Capture the cell that displays the provided text and extract its [X, Y] central coordinate. 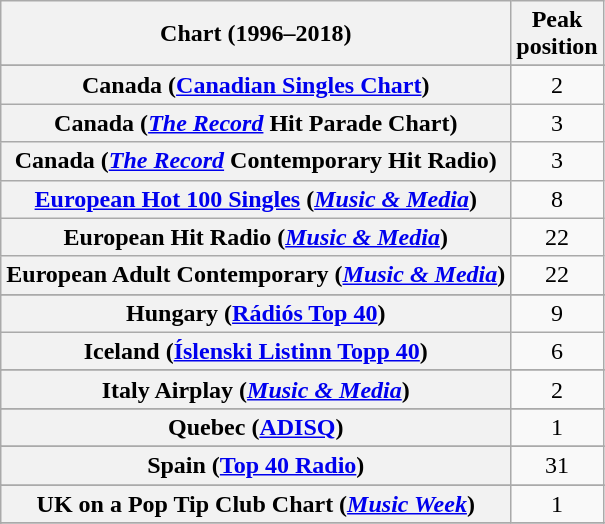
9 [557, 313]
Spain (Top 40 Radio) [256, 465]
UK on a Pop Tip Club Chart (Music Week) [256, 503]
European Hot 100 Singles (Music & Media) [256, 199]
6 [557, 351]
European Adult Contemporary (Music & Media) [256, 275]
Canada (Canadian Singles Chart) [256, 85]
Italy Airplay (Music & Media) [256, 389]
8 [557, 199]
Quebec (ADISQ) [256, 427]
Canada (The Record Contemporary Hit Radio) [256, 161]
Peakposition [557, 34]
Iceland (Íslenski Listinn Topp 40) [256, 351]
Hungary (Rádiós Top 40) [256, 313]
Chart (1996–2018) [256, 34]
31 [557, 465]
Canada (The Record Hit Parade Chart) [256, 123]
European Hit Radio (Music & Media) [256, 237]
